Locate the cell with the specified text and output its (x, y) center coordinate. 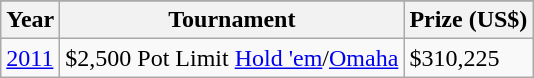
$2,500 Pot Limit Hold 'em/Omaha (232, 58)
Year (30, 20)
Tournament (232, 20)
2011 (30, 58)
$310,225 (468, 58)
Prize (US$) (468, 20)
